Determine the [x, y] coordinate at the center of the cell enclosing the given text.  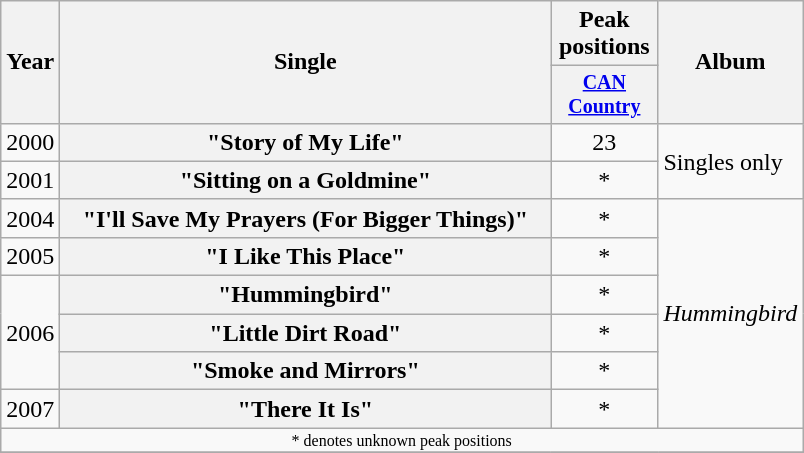
2005 [30, 256]
2007 [30, 409]
"Little Dirt Road" [306, 333]
"Hummingbird" [306, 295]
Single [306, 62]
Year [30, 62]
"I Like This Place" [306, 256]
Album [730, 62]
"I'll Save My Prayers (For Bigger Things)" [306, 218]
2004 [30, 218]
2001 [30, 180]
CAN Country [604, 94]
"Smoke and Mirrors" [306, 371]
"Story of My Life" [306, 142]
23 [604, 142]
Hummingbird [730, 313]
* denotes unknown peak positions [402, 440]
"There It Is" [306, 409]
2000 [30, 142]
Singles only [730, 161]
"Sitting on a Goldmine" [306, 180]
2006 [30, 333]
Peak positions [604, 34]
